Identify which cell holds the provided text, then report its [x, y] central coordinate. 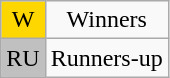
Runners-up [106, 58]
RU [23, 58]
W [23, 20]
Winners [106, 20]
